Find where the given text appears and provide that cell's center as [x, y] coordinate. 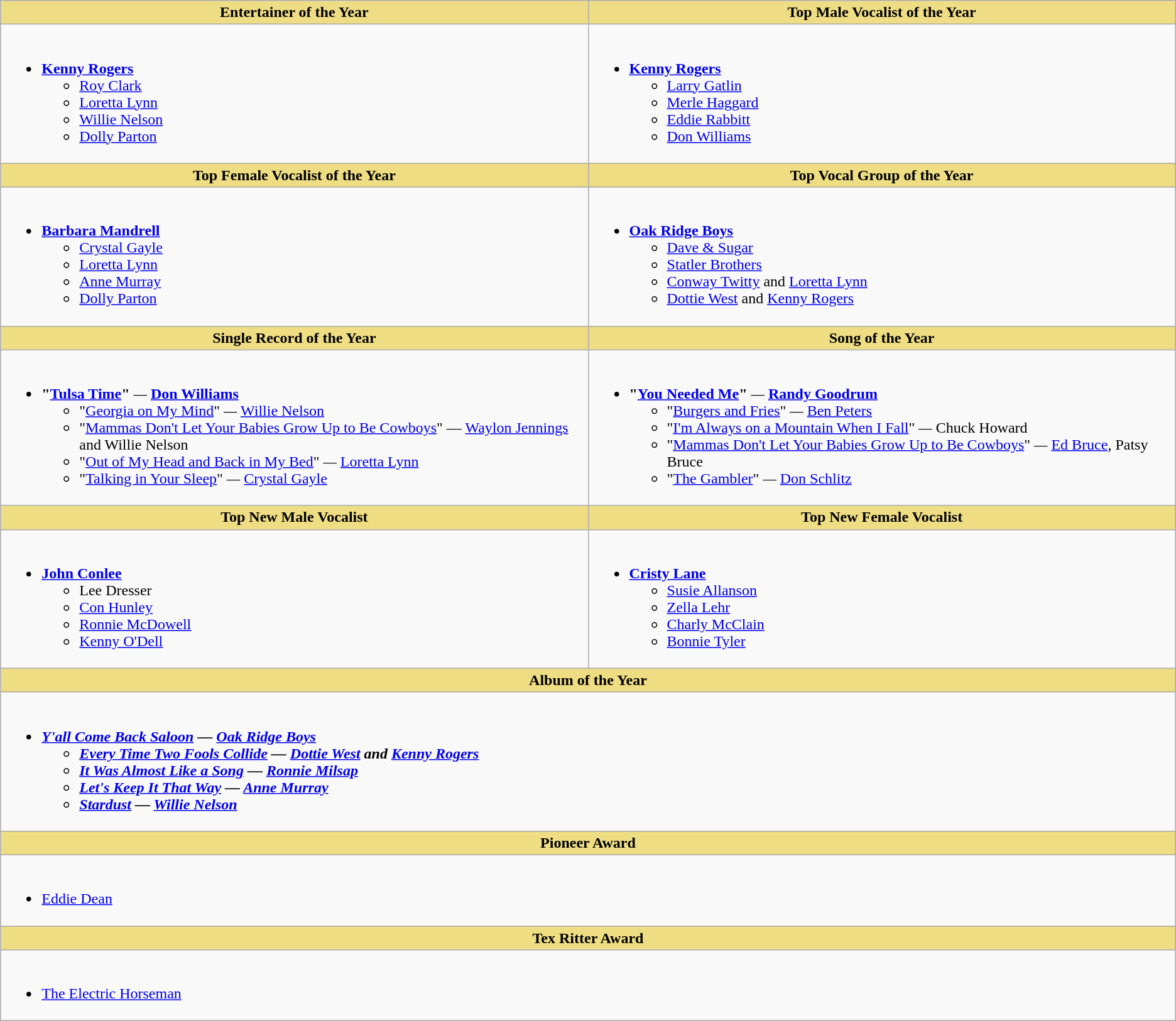
Top New Female Vocalist [882, 517]
Pioneer Award [588, 843]
Kenny RogersRoy ClarkLoretta LynnWillie NelsonDolly Parton [294, 94]
Tex Ritter Award [588, 937]
Barbara MandrellCrystal GayleLoretta LynnAnne MurrayDolly Parton [294, 256]
Top Female Vocalist of the Year [294, 175]
Entertainer of the Year [294, 13]
Top New Male Vocalist [294, 517]
Song of the Year [882, 338]
Cristy LaneSusie AllansonZella LehrCharly McClainBonnie Tyler [882, 599]
Top Vocal Group of the Year [882, 175]
The Electric Horseman [588, 986]
John ConleeLee DresserCon HunleyRonnie McDowellKenny O'Dell [294, 599]
Album of the Year [588, 680]
Single Record of the Year [294, 338]
Oak Ridge BoysDave & SugarStatler BrothersConway Twitty and Loretta LynnDottie West and Kenny Rogers [882, 256]
Kenny RogersLarry GatlinMerle HaggardEddie RabbittDon Williams [882, 94]
Eddie Dean [588, 890]
Top Male Vocalist of the Year [882, 13]
